Extract the [x, y] coordinate from the center of the cell holding the provided text.  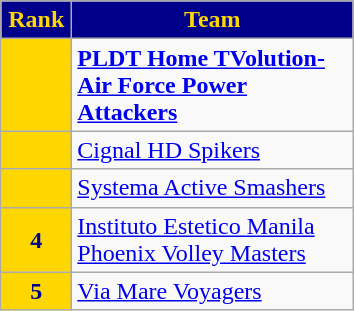
Systema Active Smashers [212, 188]
Instituto Estetico Manila Phoenix Volley Masters [212, 240]
Cignal HD Spikers [212, 150]
4 [36, 240]
Via Mare Voyagers [212, 291]
5 [36, 291]
Rank [36, 20]
Team [212, 20]
PLDT Home TVolution-Air Force Power Attackers [212, 85]
